Search for the cell housing the specified text and yield its [X, Y] center coordinate. 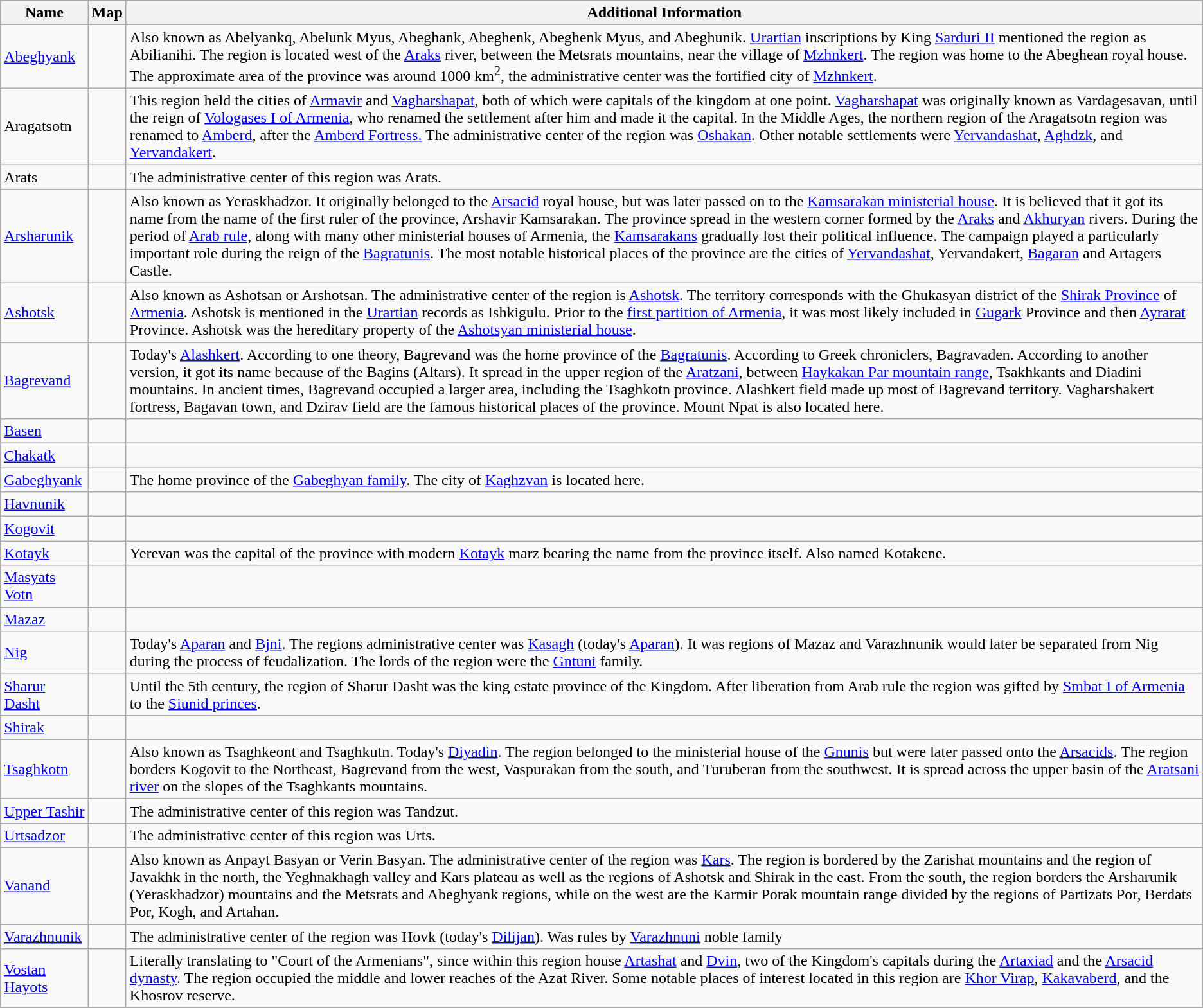
Gabeghyank [44, 480]
Kogovit [44, 529]
Kotayk [44, 553]
Aragatsotn [44, 126]
The administrative center of this region was Arats. [664, 177]
The administrative center of this region was Urts. [664, 835]
Mazaz [44, 619]
Name [44, 13]
The administrative center of this region was Tandzut. [664, 811]
Urtsadzor [44, 835]
Vostan Hayots [44, 978]
Ashotsk [44, 313]
Yerevan was the capital of the province with modern Kotayk marz bearing the name from the province itself. Also named Kotakene. [664, 553]
Masyats Votn [44, 586]
Vanand [44, 887]
Upper Tashir [44, 811]
Chakatk [44, 455]
Havnunik [44, 504]
The administrative center of the region was Hovk (today's Dilijan). Was rules by Varazhnuni noble family [664, 937]
Tsaghkotn [44, 769]
Bagrevand [44, 380]
Varazhnunik [44, 937]
Sharur Dasht [44, 694]
Additional Information [664, 13]
Abeghyank [44, 57]
Arats [44, 177]
Arsharunik [44, 236]
Map [107, 13]
The home province of the Gabeghyan family. The city of Kaghzvan is located here. [664, 480]
Basen [44, 431]
Nig [44, 653]
Shirak [44, 727]
